From the cell containing the given text, extract its center point as (X, Y) coordinate. 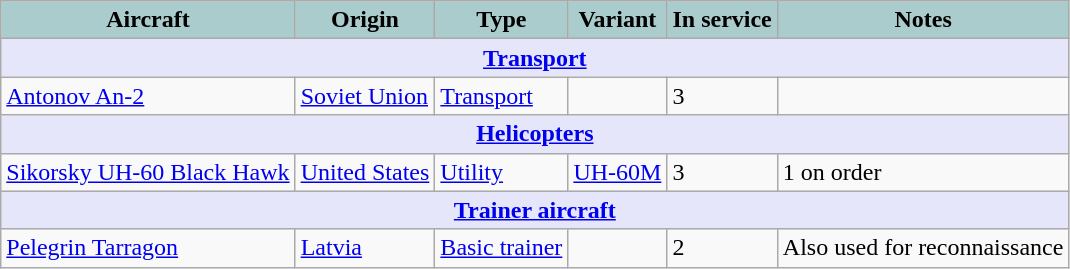
2 (722, 248)
Utility (502, 172)
Variant (618, 20)
Soviet Union (365, 96)
Also used for reconnaissance (923, 248)
In service (722, 20)
Notes (923, 20)
Aircraft (148, 20)
UH-60M (618, 172)
Trainer aircraft (535, 210)
Helicopters (535, 134)
Type (502, 20)
Pelegrin Tarragon (148, 248)
Basic trainer (502, 248)
United States (365, 172)
Origin (365, 20)
Sikorsky UH-60 Black Hawk (148, 172)
Antonov An-2 (148, 96)
Latvia (365, 248)
1 on order (923, 172)
